From the cell containing the given text, extract its center point as (x, y) coordinate. 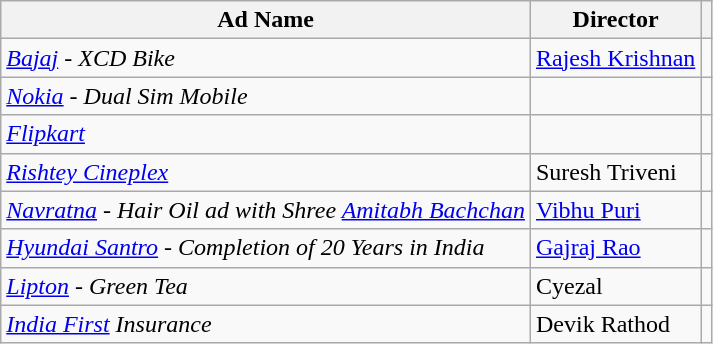
Director (615, 20)
Hyundai Santro - Completion of 20 Years in India (266, 248)
Rajesh Krishnan (615, 58)
Lipton - Green Tea (266, 286)
Bajaj - XCD Bike (266, 58)
Gajraj Rao (615, 248)
Nokia - Dual Sim Mobile (266, 96)
India First Insurance (266, 324)
Ad Name (266, 20)
Rishtey Cineplex (266, 172)
Flipkart (266, 134)
Suresh Triveni (615, 172)
Devik Rathod (615, 324)
Cyezal (615, 286)
Vibhu Puri (615, 210)
Navratna - Hair Oil ad with Shree Amitabh Bachchan (266, 210)
